Return the (X, Y) coordinate for the center point of the cell that contains the specified text.  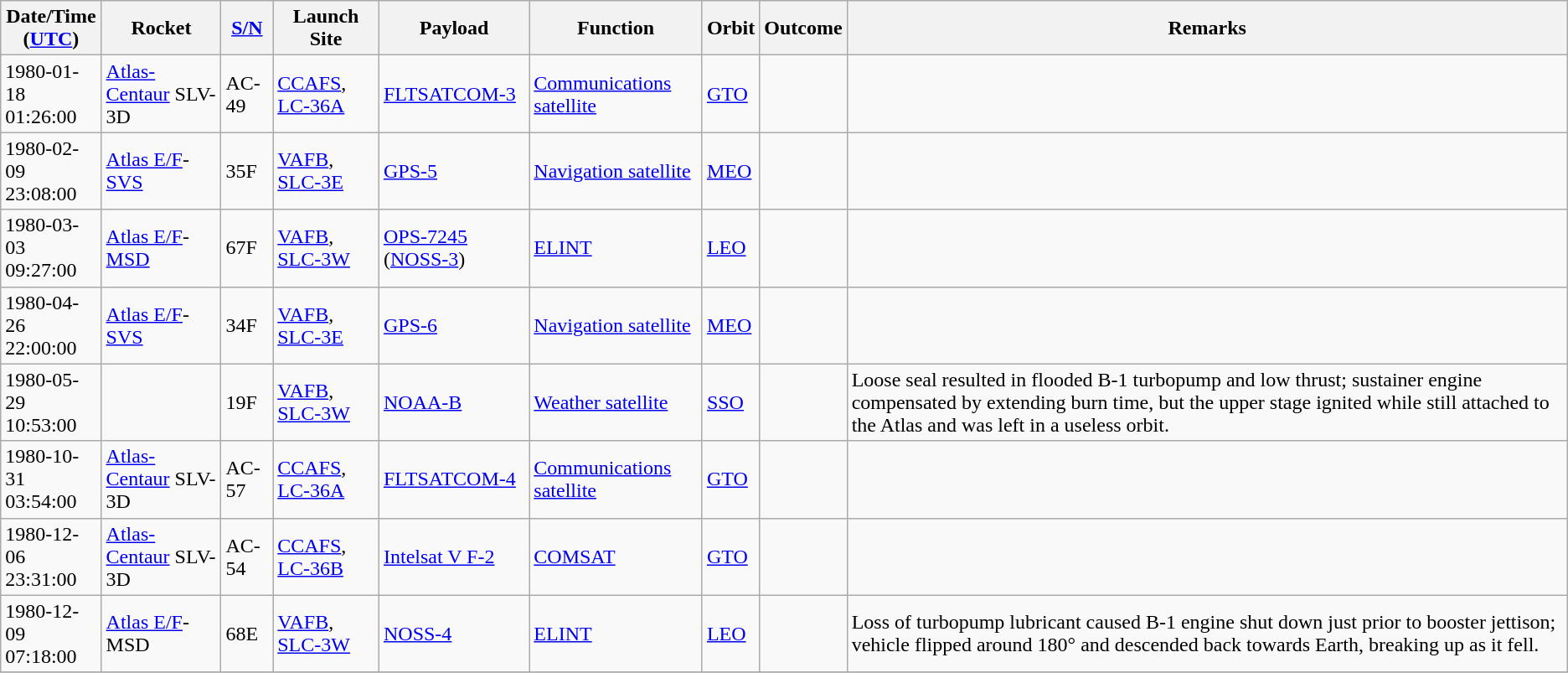
Intelsat V F-2 (454, 557)
1980-01-1801:26:00 (51, 94)
35F (247, 171)
Function (616, 28)
1980-12-0907:18:00 (51, 634)
67F (247, 248)
SSO (730, 402)
OPS-7245 (NOSS-3) (454, 248)
AC-54 (247, 557)
68E (247, 634)
GPS-6 (454, 325)
NOSS-4 (454, 634)
Launch Site (327, 28)
AC-57 (247, 479)
AC-49 (247, 94)
1980-04-2622:00:00 (51, 325)
Weather satellite (616, 402)
Payload (454, 28)
34F (247, 325)
19F (247, 402)
1980-10-3103:54:00 (51, 479)
S/N (247, 28)
Orbit (730, 28)
COMSAT (616, 557)
FLTSATCOM-4 (454, 479)
CCAFS, LC-36B (327, 557)
Remarks (1207, 28)
FLTSATCOM-3 (454, 94)
1980-05-2910:53:00 (51, 402)
Outcome (803, 28)
Date/Time(UTC) (51, 28)
Rocket (161, 28)
1980-12-0623:31:00 (51, 557)
1980-02-0923:08:00 (51, 171)
GPS-5 (454, 171)
NOAA-B (454, 402)
1980-03-0309:27:00 (51, 248)
